Output the [x, y] coordinate of the center of the cell containing the given text.  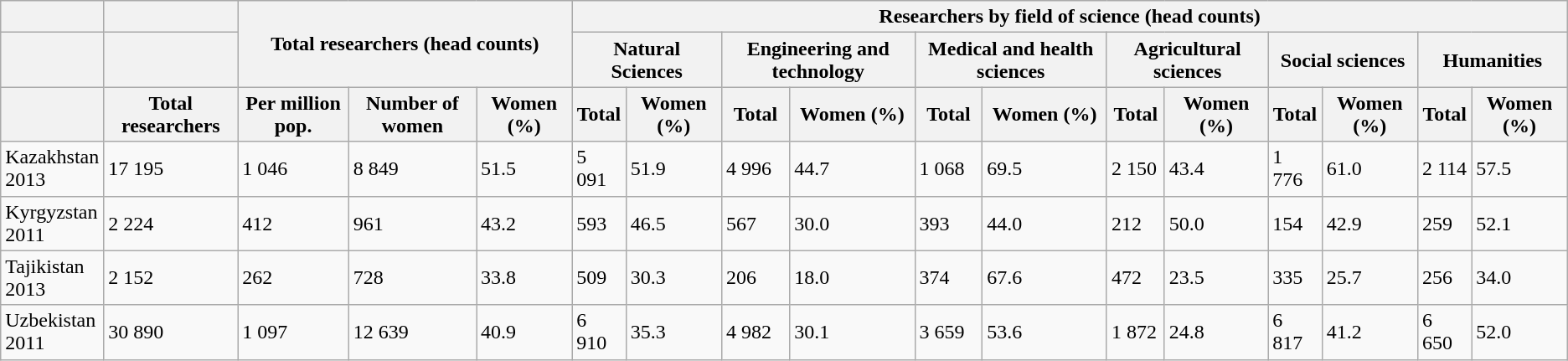
Agricultural sciences [1187, 60]
509 [599, 278]
567 [756, 223]
1 046 [293, 169]
Uzbekistan2011 [52, 332]
262 [293, 278]
17 195 [171, 169]
Per million pop. [293, 114]
2 150 [1136, 169]
6 650 [1444, 332]
374 [948, 278]
44.7 [853, 169]
Total researchers [171, 114]
4 996 [756, 169]
30.3 [673, 278]
53.6 [1045, 332]
41.2 [1369, 332]
212 [1136, 223]
30 890 [171, 332]
30.0 [853, 223]
Number of women [412, 114]
6 910 [599, 332]
Tajikistan2013 [52, 278]
23.5 [1216, 278]
2 152 [171, 278]
51.5 [524, 169]
Kazakhstan2013 [52, 169]
40.9 [524, 332]
Kyrgyzstan2011 [52, 223]
8 849 [412, 169]
Total researchers (head counts) [405, 44]
43.2 [524, 223]
259 [1444, 223]
472 [1136, 278]
1 776 [1295, 169]
5 091 [599, 169]
42.9 [1369, 223]
18.0 [853, 278]
12 639 [412, 332]
Social sciences [1344, 60]
728 [412, 278]
51.9 [673, 169]
46.5 [673, 223]
961 [412, 223]
50.0 [1216, 223]
1 068 [948, 169]
30.1 [853, 332]
52.0 [1519, 332]
412 [293, 223]
393 [948, 223]
Medical and health sciences [1010, 60]
Engineering and technology [818, 60]
33.8 [524, 278]
44.0 [1045, 223]
335 [1295, 278]
1 097 [293, 332]
154 [1295, 223]
57.5 [1519, 169]
256 [1444, 278]
206 [756, 278]
Researchers by field of science (head counts) [1070, 17]
67.6 [1045, 278]
69.5 [1045, 169]
1 872 [1136, 332]
35.3 [673, 332]
4 982 [756, 332]
2 224 [171, 223]
24.8 [1216, 332]
Natural Sciences [647, 60]
25.7 [1369, 278]
61.0 [1369, 169]
52.1 [1519, 223]
593 [599, 223]
34.0 [1519, 278]
2 114 [1444, 169]
3 659 [948, 332]
43.4 [1216, 169]
6 817 [1295, 332]
Humanities [1493, 60]
